Pinpoint the cell where the given text exists, returning its (x, y) midpoint coordinate. 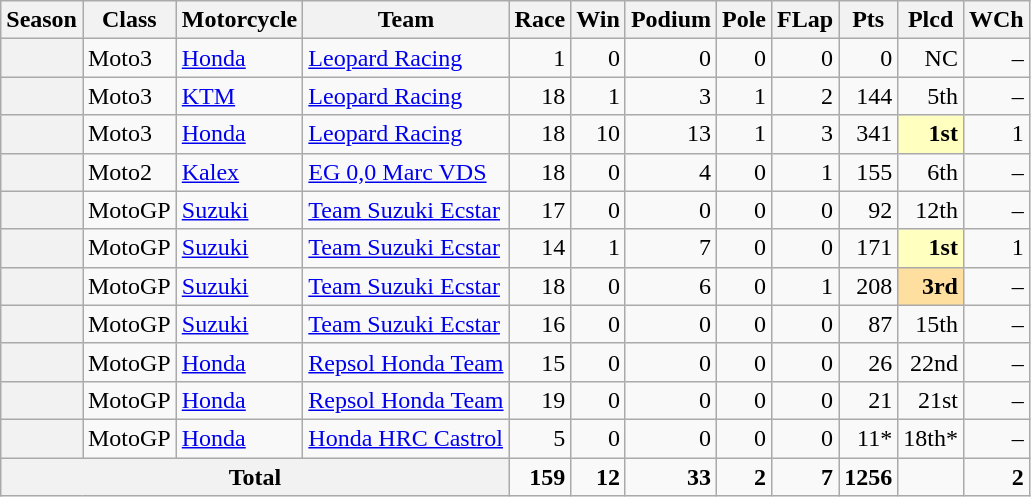
171 (868, 248)
19 (540, 400)
Podium (670, 20)
15 (540, 362)
26 (868, 362)
Honda HRC Castrol (406, 438)
Pts (868, 20)
14 (540, 248)
13 (670, 134)
Pole (744, 20)
15th (931, 324)
11* (868, 438)
16 (540, 324)
Race (540, 20)
144 (868, 96)
EG 0,0 Marc VDS (406, 172)
Plcd (931, 20)
6th (931, 172)
Kalex (240, 172)
208 (868, 286)
18th* (931, 438)
155 (868, 172)
Moto2 (129, 172)
21 (868, 400)
FLap (806, 20)
87 (868, 324)
WCh (996, 20)
341 (868, 134)
10 (598, 134)
12 (598, 477)
NC (931, 58)
22nd (931, 362)
Season (42, 20)
33 (670, 477)
Total (255, 477)
5th (931, 96)
Team (406, 20)
4 (670, 172)
KTM (240, 96)
17 (540, 210)
159 (540, 477)
Motorcycle (240, 20)
12th (931, 210)
1256 (868, 477)
Win (598, 20)
Class (129, 20)
6 (670, 286)
92 (868, 210)
5 (540, 438)
21st (931, 400)
3rd (931, 286)
